From the cell containing the given text, extract its center point as (X, Y) coordinate. 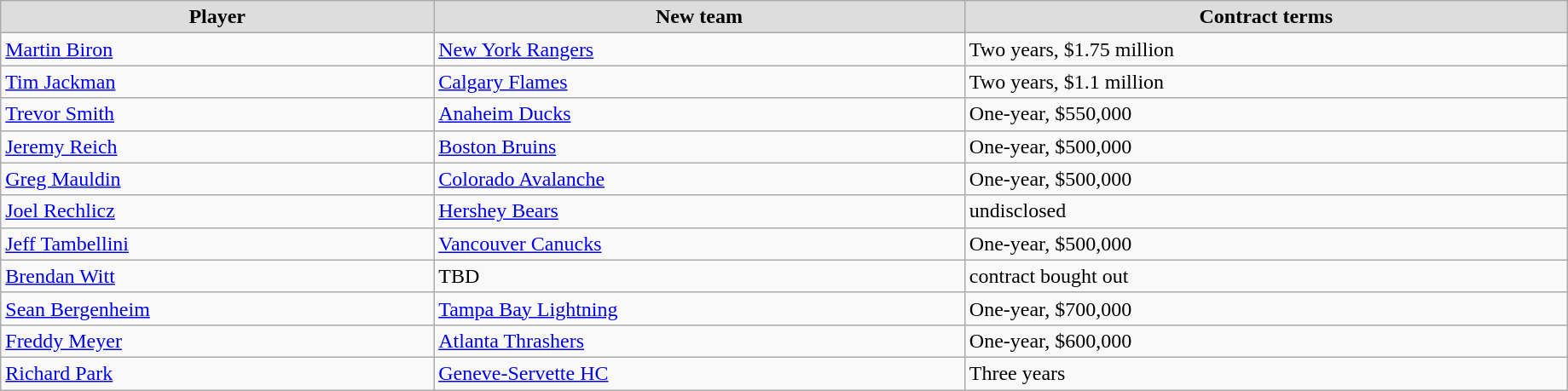
Three years (1265, 373)
One-year, $550,000 (1265, 114)
Tim Jackman (217, 82)
Martin Biron (217, 49)
Atlanta Thrashers (699, 341)
Greg Mauldin (217, 179)
Two years, $1.1 million (1265, 82)
Trevor Smith (217, 114)
Tampa Bay Lightning (699, 308)
Two years, $1.75 million (1265, 49)
One-year, $700,000 (1265, 308)
Calgary Flames (699, 82)
Richard Park (217, 373)
Boston Bruins (699, 147)
Joel Rechlicz (217, 211)
contract bought out (1265, 276)
Anaheim Ducks (699, 114)
Freddy Meyer (217, 341)
Jeremy Reich (217, 147)
undisclosed (1265, 211)
New team (699, 17)
Vancouver Canucks (699, 244)
Sean Bergenheim (217, 308)
One-year, $600,000 (1265, 341)
TBD (699, 276)
Player (217, 17)
Brendan Witt (217, 276)
Colorado Avalanche (699, 179)
Contract terms (1265, 17)
Hershey Bears (699, 211)
New York Rangers (699, 49)
Jeff Tambellini (217, 244)
Geneve-Servette HC (699, 373)
